Search for the cell housing the specified text and yield its [X, Y] center coordinate. 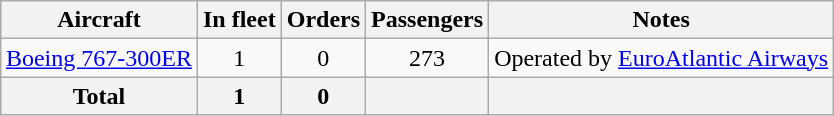
In fleet [239, 20]
Total [98, 96]
Passengers [428, 20]
Operated by EuroAtlantic Airways [662, 58]
Notes [662, 20]
273 [428, 58]
Boeing 767-300ER [98, 58]
Orders [323, 20]
Aircraft [98, 20]
